Scan for the cell matching the given text and deliver its (X, Y) coordinate at center. 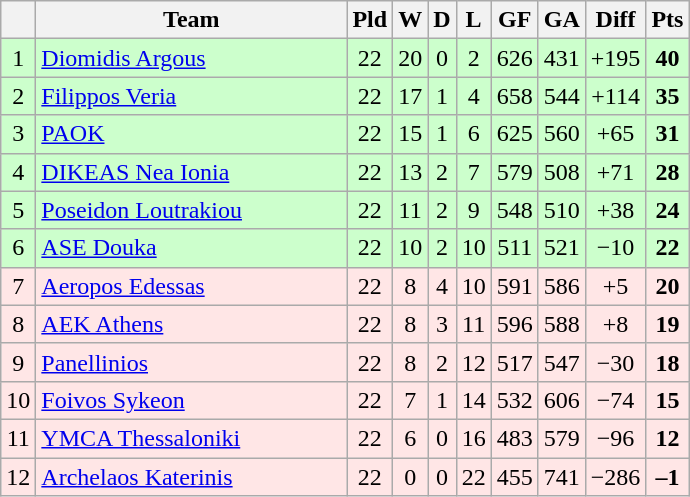
28 (668, 172)
−286 (616, 477)
626 (514, 58)
741 (562, 477)
−74 (616, 400)
17 (410, 96)
606 (562, 400)
560 (562, 134)
+195 (616, 58)
510 (562, 210)
544 (562, 96)
Pld (370, 20)
517 (514, 362)
AEK Athens (192, 324)
18 (668, 362)
Pts (668, 20)
Foivos Sykeon (192, 400)
483 (514, 438)
Archelaos Katerinis (192, 477)
+5 (616, 286)
40 (668, 58)
+38 (616, 210)
588 (562, 324)
625 (514, 134)
Poseidon Loutrakiou (192, 210)
Aeropos Edessas (192, 286)
5 (18, 210)
24 (668, 210)
YMCA Thessaloniki (192, 438)
+114 (616, 96)
548 (514, 210)
Diomidis Argous (192, 58)
508 (562, 172)
19 (668, 324)
13 (410, 172)
591 (514, 286)
596 (514, 324)
35 (668, 96)
14 (474, 400)
ASE Douka (192, 248)
547 (562, 362)
+8 (616, 324)
+65 (616, 134)
Team (192, 20)
521 (562, 248)
Diff (616, 20)
+71 (616, 172)
511 (514, 248)
−96 (616, 438)
586 (562, 286)
L (474, 20)
–1 (668, 477)
31 (668, 134)
GF (514, 20)
16 (474, 438)
DIKEAS Nea Ionia (192, 172)
GA (562, 20)
Panellinios (192, 362)
−30 (616, 362)
532 (514, 400)
PAOK (192, 134)
Filippos Veria (192, 96)
−10 (616, 248)
W (410, 20)
431 (562, 58)
658 (514, 96)
455 (514, 477)
D (442, 20)
